Search for the cell housing the specified text and yield its (x, y) center coordinate. 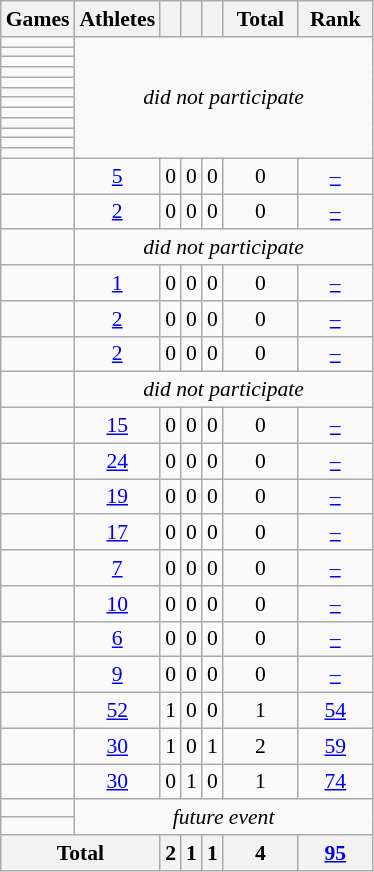
24 (117, 461)
Games (38, 19)
5 (117, 176)
7 (117, 568)
19 (117, 497)
future event (223, 818)
Rank (336, 19)
10 (117, 604)
54 (336, 711)
15 (117, 426)
Athletes (117, 19)
95 (336, 853)
74 (336, 782)
9 (117, 675)
17 (117, 533)
6 (117, 639)
59 (336, 746)
4 (260, 853)
52 (117, 711)
